Return the [x, y] coordinate for the center point of the cell that contains the specified text.  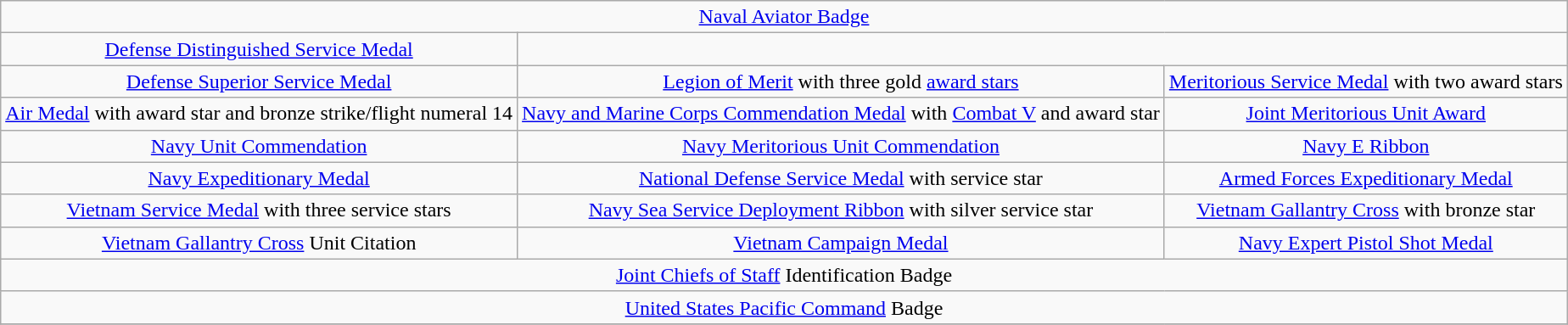
Navy Expeditionary Medal [260, 178]
Vietnam Campaign Medal [842, 243]
Navy Expert Pistol Shot Medal [1366, 243]
Armed Forces Expeditionary Medal [1366, 178]
Defense Superior Service Medal [260, 81]
Vietnam Service Medal with three service stars [260, 210]
National Defense Service Medal with service star [842, 178]
Navy Sea Service Deployment Ribbon with silver service star [842, 210]
United States Pacific Command Badge [784, 307]
Meritorious Service Medal with two award stars [1366, 81]
Vietnam Gallantry Cross with bronze star [1366, 210]
Naval Aviator Badge [784, 17]
Vietnam Gallantry Cross Unit Citation [260, 243]
Defense Distinguished Service Medal [260, 49]
Navy Meritorious Unit Commendation [842, 146]
Joint Meritorious Unit Award [1366, 114]
Air Medal with award star and bronze strike/flight numeral 14 [260, 114]
Legion of Merit with three gold award stars [842, 81]
Navy and Marine Corps Commendation Medal with Combat V and award star [842, 114]
Joint Chiefs of Staff Identification Badge [784, 275]
Navy E Ribbon [1366, 146]
Navy Unit Commendation [260, 146]
